For the text-containing cell, return its midpoint in (X, Y) coordinate format. 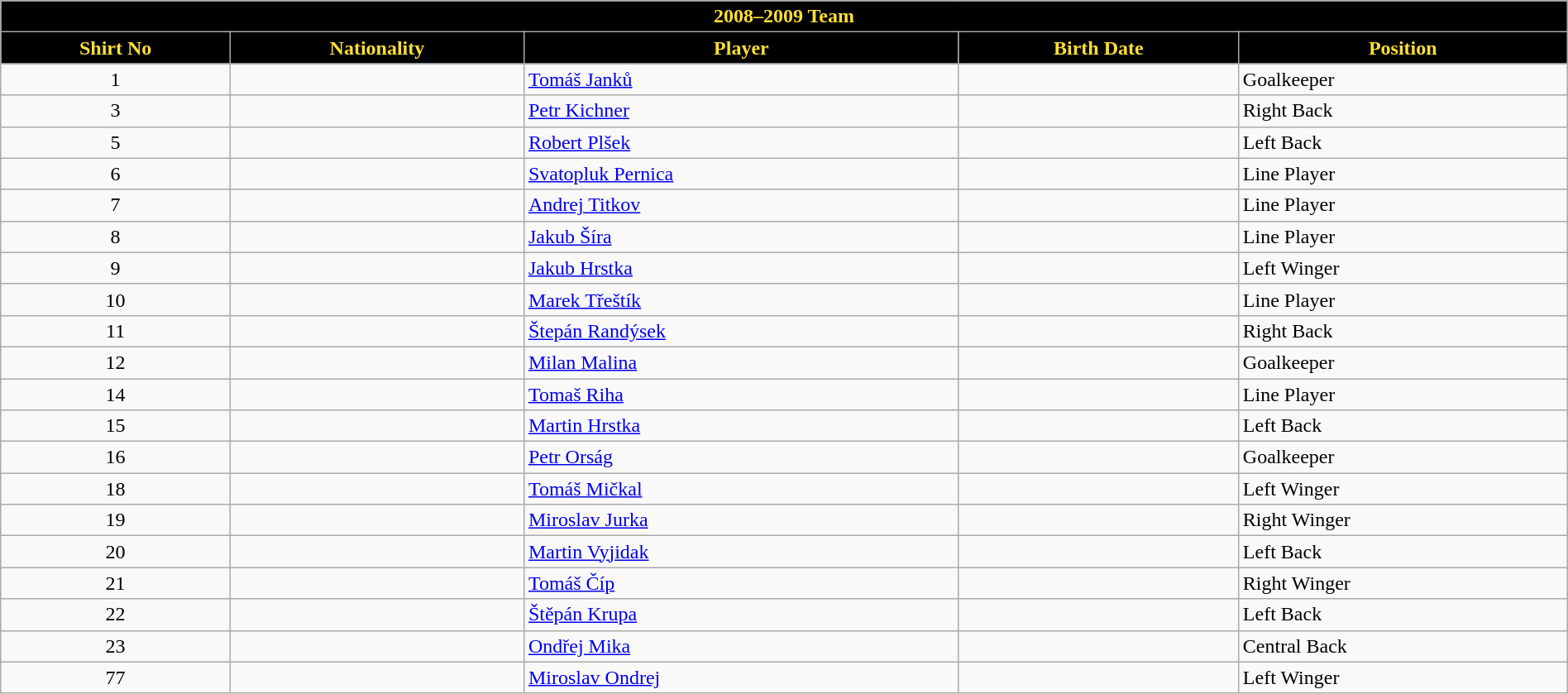
7 (116, 205)
15 (116, 426)
Jakub Šíra (741, 237)
Central Back (1403, 646)
Martin Vyjidak (741, 552)
2008–2009 Team (784, 17)
5 (116, 142)
Andrej Titkov (741, 205)
16 (116, 457)
Jakub Hrstka (741, 268)
Ondřej Mika (741, 646)
Martin Hrstka (741, 426)
Player (741, 48)
Svatopluk Pernica (741, 174)
14 (116, 395)
Birth Date (1098, 48)
9 (116, 268)
Robert Plšek (741, 142)
21 (116, 583)
Marek Třeštík (741, 299)
Position (1403, 48)
Tomáš Janků (741, 79)
10 (116, 299)
Miroslav Ondrej (741, 677)
77 (116, 677)
Nationality (377, 48)
8 (116, 237)
6 (116, 174)
Shirt No (116, 48)
Tomáš Číp (741, 583)
Miroslav Jurka (741, 520)
22 (116, 615)
Tomáš Mičkal (741, 489)
3 (116, 111)
Petr Kichner (741, 111)
Petr Orság (741, 457)
Štěpán Krupa (741, 615)
Milan Malina (741, 362)
Štepán Randýsek (741, 331)
11 (116, 331)
19 (116, 520)
Tomaš Riha (741, 395)
12 (116, 362)
1 (116, 79)
18 (116, 489)
20 (116, 552)
23 (116, 646)
